Determine the [X, Y] coordinate at the center of the cell enclosing the given text.  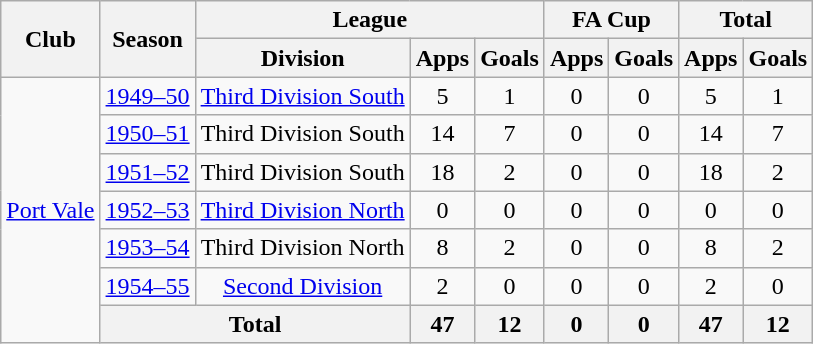
1950–51 [148, 134]
1951–52 [148, 172]
1954–55 [148, 286]
Division [302, 58]
1949–50 [148, 96]
Club [50, 39]
Second Division [302, 286]
League [370, 20]
FA Cup [611, 20]
1953–54 [148, 248]
1952–53 [148, 210]
Season [148, 39]
Port Vale [50, 210]
